Return the (x, y) coordinate for the center point of the cell that contains the specified text.  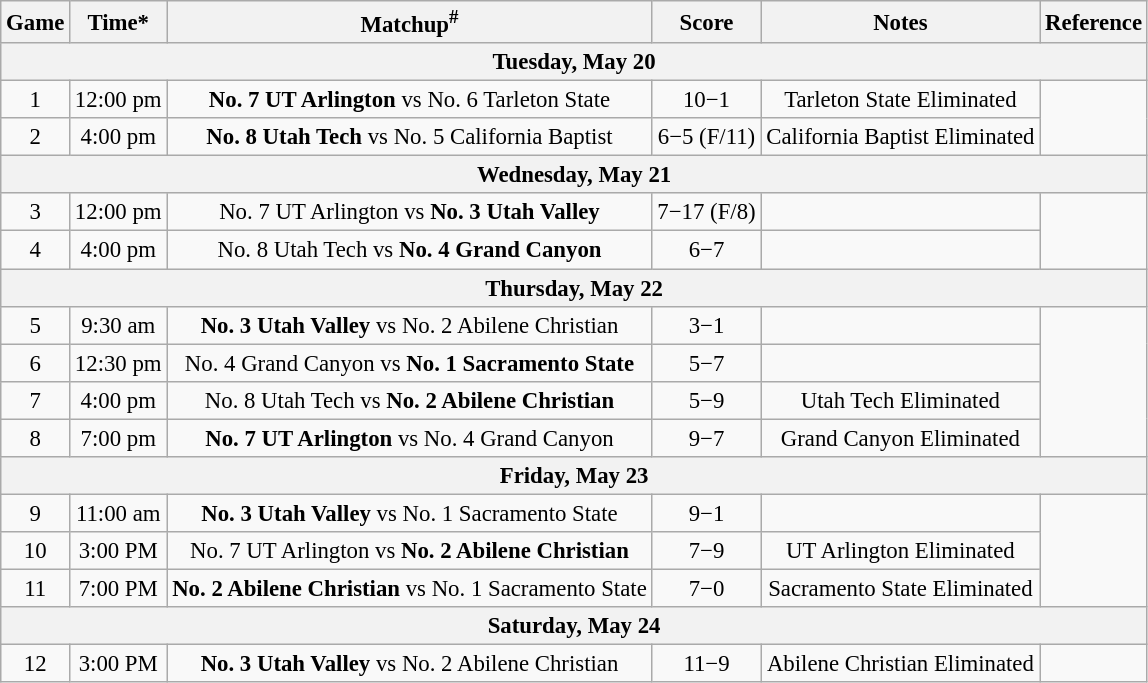
12:30 pm (118, 363)
Game (36, 22)
10 (36, 551)
Wednesday, May 21 (574, 175)
5 (36, 325)
7:00 PM (118, 588)
6 (36, 363)
6−7 (706, 250)
Utah Tech Eliminated (900, 400)
9 (36, 513)
6−5 (F/11) (706, 137)
Thursday, May 22 (574, 288)
No. 4 Grand Canyon vs No. 1 Sacramento State (410, 363)
8 (36, 438)
No. 8 Utah Tech vs No. 4 Grand Canyon (410, 250)
No. 2 Abilene Christian vs No. 1 Sacramento State (410, 588)
5−9 (706, 400)
7:00 pm (118, 438)
Score (706, 22)
9−1 (706, 513)
California Baptist Eliminated (900, 137)
7 (36, 400)
Tuesday, May 20 (574, 62)
12 (36, 664)
4 (36, 250)
9−7 (706, 438)
11 (36, 588)
1 (36, 100)
7−9 (706, 551)
3−1 (706, 325)
Time* (118, 22)
No. 8 Utah Tech vs No. 2 Abilene Christian (410, 400)
No. 7 UT Arlington vs No. 6 Tarleton State (410, 100)
No. 7 UT Arlington vs No. 3 Utah Valley (410, 213)
Matchup# (410, 22)
3 (36, 213)
2 (36, 137)
7−17 (F/8) (706, 213)
No. 7 UT Arlington vs No. 2 Abilene Christian (410, 551)
5−7 (706, 363)
Tarleton State Eliminated (900, 100)
Grand Canyon Eliminated (900, 438)
10−1 (706, 100)
9:30 am (118, 325)
Saturday, May 24 (574, 626)
Friday, May 23 (574, 476)
7−0 (706, 588)
Abilene Christian Eliminated (900, 664)
UT Arlington Eliminated (900, 551)
11−9 (706, 664)
Reference (1094, 22)
No. 3 Utah Valley vs No. 1 Sacramento State (410, 513)
Sacramento State Eliminated (900, 588)
No. 7 UT Arlington vs No. 4 Grand Canyon (410, 438)
No. 8 Utah Tech vs No. 5 California Baptist (410, 137)
Notes (900, 22)
11:00 am (118, 513)
